Extract the [X, Y] coordinate from the center of the cell holding the provided text.  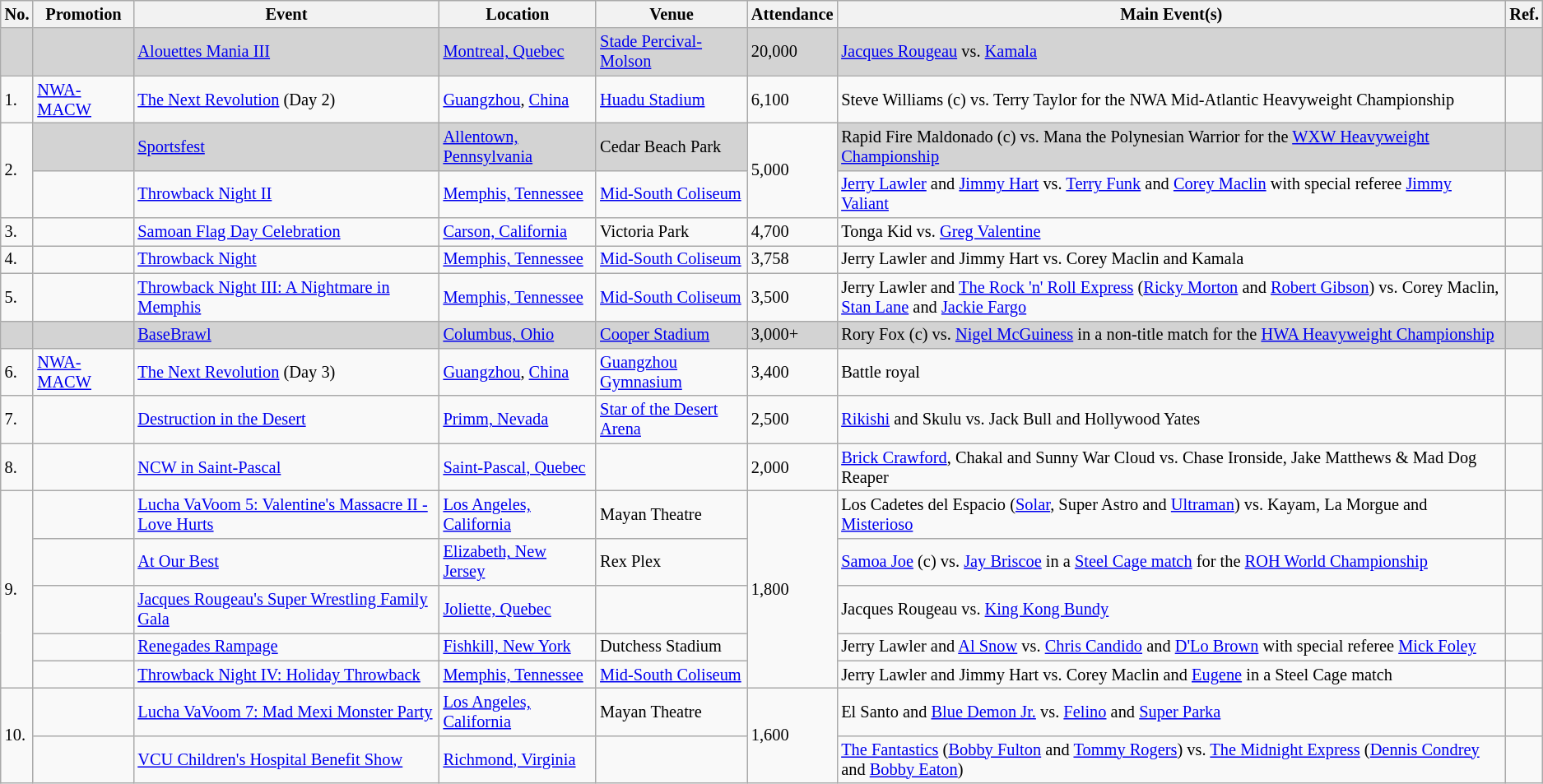
8. [17, 467]
Jerry Lawler and Jimmy Hart vs. Terry Funk and Corey Maclin with special referee Jimmy Valiant [1171, 194]
Rikishi and Skulu vs. Jack Bull and Hollywood Yates [1171, 420]
Joliette, Quebec [518, 610]
Cooper Stadium [672, 335]
1,600 [792, 735]
Rory Fox (c) vs. Nigel McGuiness in a non-title match for the HWA Heavyweight Championship [1171, 335]
Event [286, 14]
2. [17, 169]
6. [17, 372]
Location [518, 14]
Jacques Rougeau's Super Wrestling Family Gala [286, 610]
Throwback Night IV: Holiday Throwback [286, 675]
Main Event(s) [1171, 14]
9. [17, 589]
Jerry Lawler and Al Snow vs. Chris Candido and D'Lo Brown with special referee Mick Foley [1171, 647]
Allentown, Pennsylvania [518, 146]
Battle royal [1171, 372]
Primm, Nevada [518, 420]
Carson, California [518, 232]
2,500 [792, 420]
Alouettes Mania III [286, 52]
Jerry Lawler and Jimmy Hart vs. Corey Maclin and Kamala [1171, 259]
Dutchess Stadium [672, 647]
Guangzhou Gymnasium [672, 372]
5. [17, 297]
6,100 [792, 100]
Elizabeth, New Jersey [518, 562]
NCW in Saint-Pascal [286, 467]
3,500 [792, 297]
Saint-Pascal, Quebec [518, 467]
At Our Best [286, 562]
The Next Revolution (Day 2) [286, 100]
2,000 [792, 467]
Los Cadetes del Espacio (Solar, Super Astro and Ultraman) vs. Kayam, La Morgue and Misterioso [1171, 514]
Jacques Rougeau vs. Kamala [1171, 52]
Huadu Stadium [672, 100]
Brick Crawford, Chakal and Sunny War Cloud vs. Chase Ironside, Jake Matthews & Mad Dog Reaper [1171, 467]
3. [17, 232]
4. [17, 259]
20,000 [792, 52]
Ref. [1524, 14]
Jacques Rougeau vs. King Kong Bundy [1171, 610]
1. [17, 100]
Richmond, Virginia [518, 759]
Cedar Beach Park [672, 146]
Stade Percival-Molson [672, 52]
Attendance [792, 14]
Throwback Night [286, 259]
Sportsfest [286, 146]
Steve Williams (c) vs. Terry Taylor for the NWA Mid-Atlantic Heavyweight Championship [1171, 100]
Fishkill, New York [518, 647]
Tonga Kid vs. Greg Valentine [1171, 232]
Throwback Night II [286, 194]
BaseBrawl [286, 335]
The Next Revolution (Day 3) [286, 372]
Rapid Fire Maldonado (c) vs. Mana the Polynesian Warrior for the WXW Heavyweight Championship [1171, 146]
Rex Plex [672, 562]
Columbus, Ohio [518, 335]
1,800 [792, 589]
Throwback Night III: A Nightmare in Memphis [286, 297]
Star of the Desert Arena [672, 420]
VCU Children's Hospital Benefit Show [286, 759]
4,700 [792, 232]
7. [17, 420]
No. [17, 14]
Samoa Joe (c) vs. Jay Briscoe in a Steel Cage match for the ROH World Championship [1171, 562]
3,000+ [792, 335]
5,000 [792, 169]
Promotion [83, 14]
10. [17, 735]
3,400 [792, 372]
Jerry Lawler and Jimmy Hart vs. Corey Maclin and Eugene in a Steel Cage match [1171, 675]
3,758 [792, 259]
Venue [672, 14]
Renegades Rampage [286, 647]
Destruction in the Desert [286, 420]
Lucha VaVoom 7: Mad Mexi Monster Party [286, 712]
El Santo and Blue Demon Jr. vs. Felino and Super Parka [1171, 712]
Samoan Flag Day Celebration [286, 232]
Lucha VaVoom 5: Valentine's Massacre II - Love Hurts [286, 514]
Jerry Lawler and The Rock 'n' Roll Express (Ricky Morton and Robert Gibson) vs. Corey Maclin, Stan Lane and Jackie Fargo [1171, 297]
The Fantastics (Bobby Fulton and Tommy Rogers) vs. The Midnight Express (Dennis Condrey and Bobby Eaton) [1171, 759]
Montreal, Quebec [518, 52]
Victoria Park [672, 232]
